Scan for the cell matching the given text and deliver its [X, Y] coordinate at center. 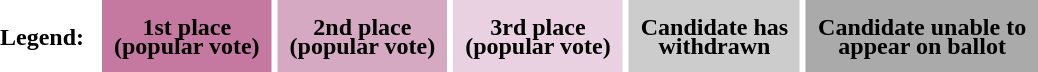
3rd place(popular vote) [538, 36]
Candidate haswithdrawn [714, 36]
2nd place(popular vote) [363, 36]
1st place(popular vote) [187, 36]
Candidate unable to appear on ballot [922, 36]
Legend: [48, 36]
